Extract the [x, y] coordinate from the center of the cell holding the provided text.  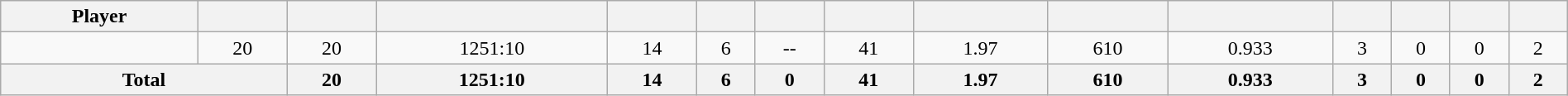
-- [789, 48]
Player [99, 17]
Total [144, 79]
